Locate the cell with the specified text and output its (X, Y) center coordinate. 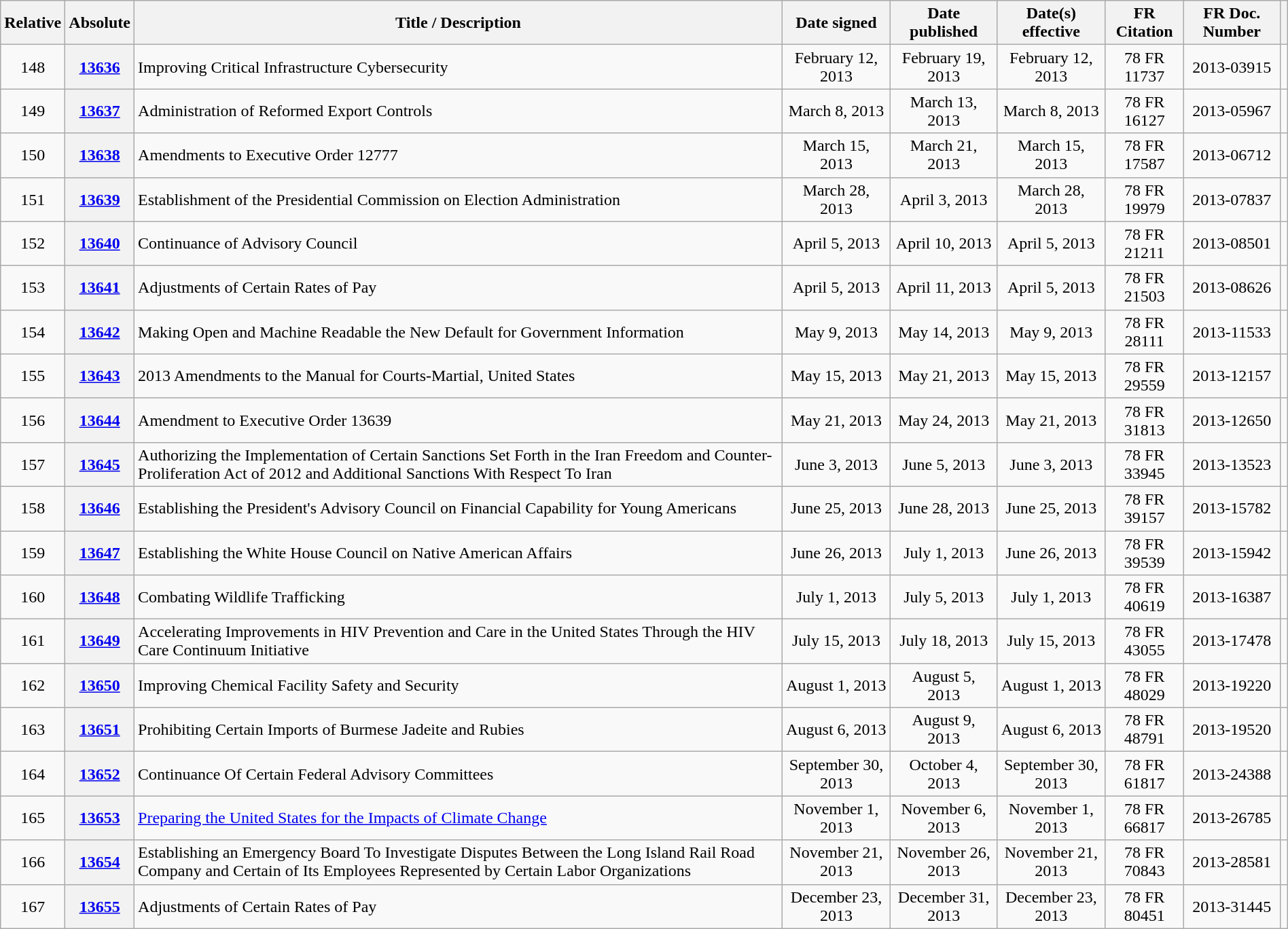
2013-06712 (1232, 155)
2013-13523 (1232, 464)
Continuance of Advisory Council (459, 243)
Continuance Of Certain Federal Advisory Committees (459, 774)
May 24, 2013 (944, 420)
Absolute (100, 23)
2013-17478 (1232, 641)
13655 (100, 906)
2013-05967 (1232, 111)
2013-08501 (1232, 243)
13638 (100, 155)
13645 (100, 464)
161 (33, 641)
78 FR 19979 (1145, 200)
164 (33, 774)
78 FR 21503 (1145, 288)
78 FR 70843 (1145, 862)
Prohibiting Certain Imports of Burmese Jadeite and Rubies (459, 729)
Date signed (837, 23)
162 (33, 686)
78 FR 16127 (1145, 111)
February 19, 2013 (944, 67)
159 (33, 553)
13651 (100, 729)
165 (33, 818)
FR Doc. Number (1232, 23)
2013 Amendments to the Manual for Courts-Martial, United States (459, 376)
13636 (100, 67)
167 (33, 906)
151 (33, 200)
December 31, 2013 (944, 906)
78 FR 43055 (1145, 641)
158 (33, 508)
13653 (100, 818)
Establishing the President's Advisory Council on Financial Capability for Young Americans (459, 508)
78 FR 48791 (1145, 729)
FR Citation (1145, 23)
Date published (944, 23)
Amendment to Executive Order 13639 (459, 420)
2013-15942 (1232, 553)
78 FR 80451 (1145, 906)
2013-08626 (1232, 288)
March 21, 2013 (944, 155)
Administration of Reformed Export Controls (459, 111)
Establishing the White House Council on Native American Affairs (459, 553)
78 FR 39539 (1145, 553)
78 FR 31813 (1145, 420)
13648 (100, 598)
2013-03915 (1232, 67)
149 (33, 111)
13654 (100, 862)
November 26, 2013 (944, 862)
148 (33, 67)
Amendments to Executive Order 12777 (459, 155)
13652 (100, 774)
2013-26785 (1232, 818)
13647 (100, 553)
March 13, 2013 (944, 111)
78 FR 11737 (1145, 67)
157 (33, 464)
October 4, 2013 (944, 774)
153 (33, 288)
April 11, 2013 (944, 288)
August 5, 2013 (944, 686)
Combating Wildlife Trafficking (459, 598)
Improving Chemical Facility Safety and Security (459, 686)
150 (33, 155)
November 6, 2013 (944, 818)
Title / Description (459, 23)
160 (33, 598)
2013-15782 (1232, 508)
13644 (100, 420)
78 FR 39157 (1145, 508)
78 FR 33945 (1145, 464)
13646 (100, 508)
Establishment of the Presidential Commission on Election Administration (459, 200)
April 3, 2013 (944, 200)
78 FR 17587 (1145, 155)
2013-24388 (1232, 774)
13641 (100, 288)
13643 (100, 376)
2013-16387 (1232, 598)
May 14, 2013 (944, 331)
2013-19220 (1232, 686)
13642 (100, 331)
Preparing the United States for the Impacts of Climate Change (459, 818)
2013-19520 (1232, 729)
June 28, 2013 (944, 508)
78 FR 61817 (1145, 774)
2013-12650 (1232, 420)
2013-31445 (1232, 906)
78 FR 21211 (1145, 243)
13639 (100, 200)
2013-07837 (1232, 200)
78 FR 40619 (1145, 598)
Improving Critical Infrastructure Cybersecurity (459, 67)
163 (33, 729)
July 5, 2013 (944, 598)
August 9, 2013 (944, 729)
78 FR 48029 (1145, 686)
13637 (100, 111)
155 (33, 376)
154 (33, 331)
78 FR 66817 (1145, 818)
Relative (33, 23)
78 FR 29559 (1145, 376)
2013-11533 (1232, 331)
78 FR 28111 (1145, 331)
13649 (100, 641)
Making Open and Machine Readable the New Default for Government Information (459, 331)
13640 (100, 243)
Date(s) effective (1052, 23)
166 (33, 862)
Accelerating Improvements in HIV Prevention and Care in the United States Through the HIV Care Continuum Initiative (459, 641)
June 5, 2013 (944, 464)
152 (33, 243)
2013-12157 (1232, 376)
13650 (100, 686)
2013-28581 (1232, 862)
July 18, 2013 (944, 641)
April 10, 2013 (944, 243)
156 (33, 420)
